Extract the (X, Y) coordinate from the center of the cell holding the provided text.  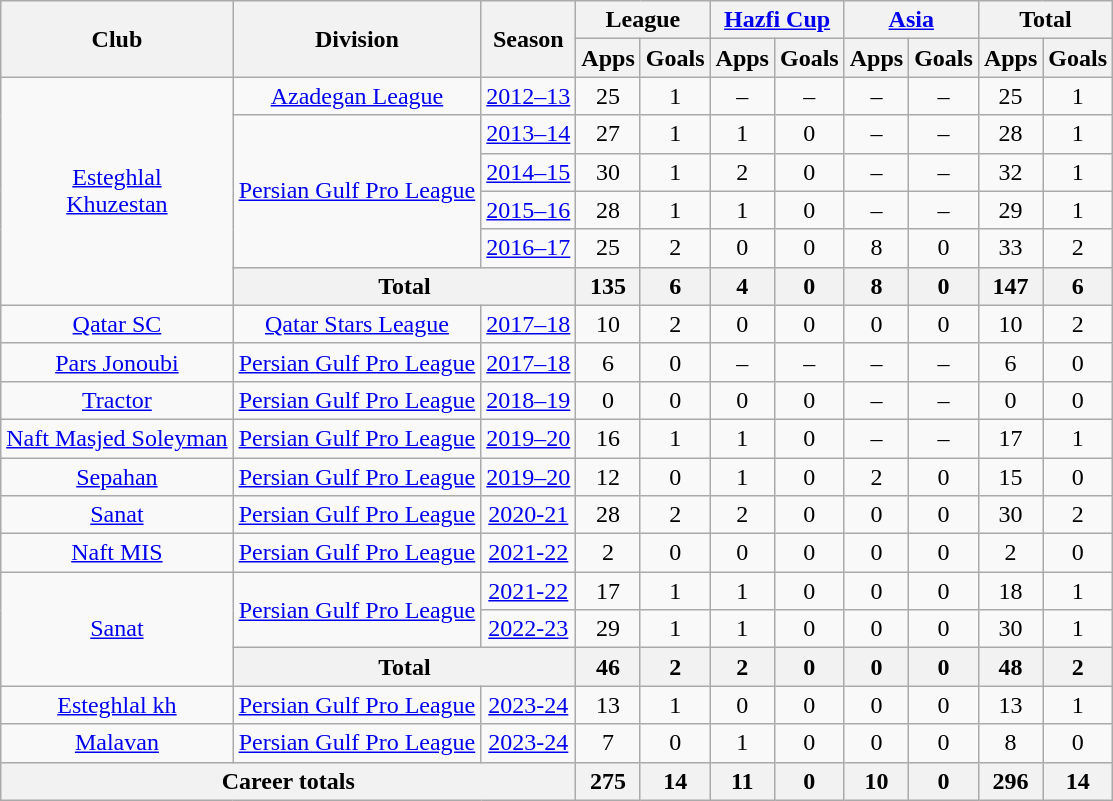
Esteghlal kh (117, 705)
League (643, 20)
48 (1010, 667)
4 (742, 286)
Career totals (288, 781)
Division (357, 39)
2020-21 (528, 515)
2016–17 (528, 248)
2012–13 (528, 96)
27 (608, 134)
7 (608, 743)
46 (608, 667)
Azadegan League (357, 96)
Naft Masjed Soleyman (117, 438)
12 (608, 477)
296 (1010, 781)
Tractor (117, 400)
Season (528, 39)
15 (1010, 477)
2015–16 (528, 210)
16 (608, 438)
Naft MIS (117, 553)
2018–19 (528, 400)
2022-23 (528, 629)
2013–14 (528, 134)
18 (1010, 591)
Qatar Stars League (357, 324)
2014–15 (528, 172)
Club (117, 39)
Malavan (117, 743)
275 (608, 781)
EsteghlalKhuzestan (117, 191)
Sepahan (117, 477)
Asia (911, 20)
33 (1010, 248)
135 (608, 286)
Qatar SC (117, 324)
Pars Jonoubi (117, 362)
Hazfi Cup (777, 20)
32 (1010, 172)
147 (1010, 286)
11 (742, 781)
